Extract the [X, Y] coordinate from the center of the cell holding the provided text.  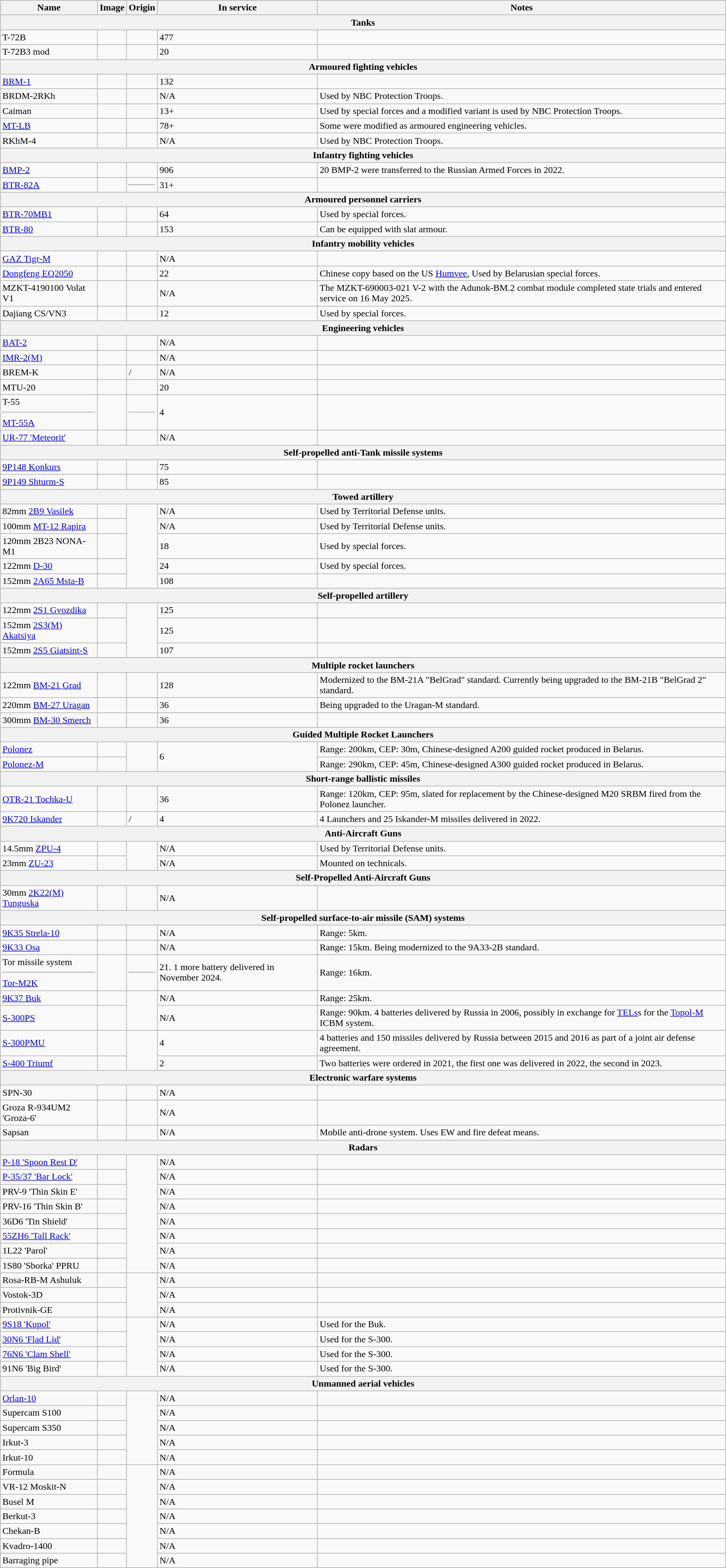
UR-77 'Meteorit' [49, 437]
108 [237, 581]
MT-LB [49, 126]
120mm 2B23 NONA-M1 [49, 546]
Busel M [49, 1502]
Vostok-3D [49, 1295]
22 [237, 273]
Used for the Buk. [522, 1325]
Self-Propelled Anti-Aircraft Guns [363, 878]
T-72B3 mod [49, 52]
Formula [49, 1472]
Range: 90km. 4 batteries delivered by Russia in 2006, possibly in exchange for TELss for the Topol-M ICBM system. [522, 1018]
4 Launchers and 25 Iskander-M missiles delivered in 2022. [522, 819]
PRV-9 'Thin Skin E' [49, 1192]
Guided Multiple Rocket Launchers [363, 735]
BREM-K [49, 372]
18 [237, 546]
23mm ZU-23 [49, 863]
9K33 Osa [49, 947]
Mobile anti-drone system. Uses EW and fire defeat means. [522, 1133]
GAZ Tigr-M [49, 259]
300mm BM-30 Smerch [49, 720]
MZKT-4190100 Volat V1 [49, 293]
Two batteries were ordered in 2021, the first one was delivered in 2022, the second in 2023. [522, 1063]
64 [237, 214]
Origin [142, 8]
Sapsan [49, 1133]
SPN-30 [49, 1093]
Supercam S350 [49, 1428]
Range: 16km. [522, 972]
BTR-82A [49, 185]
BTR-70MB1 [49, 214]
Irkut-10 [49, 1457]
Groza R-934UM2 'Groza-6' [49, 1113]
Multiple rocket launchers [363, 665]
9P149 Shturm-S [49, 482]
Self-propelled anti-Tank missile systems [363, 452]
S-300PS [49, 1018]
Armoured fighting vehicles [363, 67]
Barraging pipe [49, 1561]
T-55MT-55A [49, 412]
Dongfeng EQ2050 [49, 273]
OTR-21 Tochka-U [49, 799]
Some were modified as armoured engineering vehicles. [522, 126]
Polonez-M [49, 764]
IMR-2(M) [49, 357]
Used by special forces and a modified variant is used by NBC Protection Troops. [522, 111]
BRDM-2RKh [49, 96]
Tor missile systemTor-M2K [49, 972]
MTU-20 [49, 387]
55ZH6 'Tall Rack' [49, 1236]
Orlan-10 [49, 1398]
Notes [522, 8]
152mm 2A65 Msta-B [49, 581]
30N6 'Flad Lid' [49, 1339]
122mm D-30 [49, 566]
P-18 'Spoon Rest D' [49, 1162]
9K720 Iskander [49, 819]
906 [237, 170]
T-72B [49, 37]
RKhM-4 [49, 140]
91N6 'Big Bird' [49, 1369]
Berkut-3 [49, 1516]
P-35/37 'Bar Lock' [49, 1177]
Dajiang CS/VN3 [49, 313]
9K37 Buk [49, 998]
Range: 5km. [522, 933]
The MZKT-690003-021 V-2 with the Adunok-BM.2 combat module completed state trials and entered service on 16 May 2025. [522, 293]
Infantry mobility vehicles [363, 244]
Chekan-B [49, 1531]
122mm BM-21 Grad [49, 685]
Infantry fighting vehicles [363, 155]
Modernized to the BM-21A "BelGrad" standard. Currently being upgraded to the BM-21B "BelGrad 2" standard. [522, 685]
78+ [237, 126]
Protivnik-GE [49, 1310]
Anti-Aircraft Guns [363, 834]
128 [237, 685]
132 [237, 81]
S-400 Triumf [49, 1063]
20 BMP-2 were transferred to the Russian Armed Forces in 2022. [522, 170]
Range: 15km. Being modernized to the 9A33-2B standard. [522, 947]
Range: 25km. [522, 998]
9P148 Konkurs [49, 467]
Mounted on technicals. [522, 863]
76N6 'Clam Shell' [49, 1354]
Supercam S100 [49, 1413]
Caiman [49, 111]
2 [237, 1063]
Chinese copy based on the US Humvee, Used by Belarusian special forces. [522, 273]
Radars [363, 1147]
85 [237, 482]
Unmanned aerial vehicles [363, 1383]
PRV-16 'Thin Skin B' [49, 1206]
Tanks [363, 22]
Armoured personnel carriers [363, 200]
Kvadro-1400 [49, 1546]
Range: 200km, CEP: 30m, Chinese-designed A200 guided rocket produced in Belarus. [522, 749]
152mm 2S3(M) Akatsiya [49, 630]
1L22 'Parol' [49, 1250]
Being upgraded to the Uragan-M standard. [522, 705]
152mm 2S5 Giatsint-S [49, 650]
In service [237, 8]
9K35 Strela-10 [49, 933]
220mm BM-27 Uragan [49, 705]
31+ [237, 185]
24 [237, 566]
30mm 2K22(M) Tunguska [49, 898]
75 [237, 467]
Self-propelled surface-to-air missile (SAM) systems [363, 918]
Polonez [49, 749]
BTR-80 [49, 229]
107 [237, 650]
477 [237, 37]
Range: 290km, CEP: 45m, Chinese-designed A300 guided rocket produced in Belarus. [522, 764]
VR-12 Moskit-N [49, 1487]
153 [237, 229]
Irkut-3 [49, 1442]
36D6 'Tin Shield' [49, 1221]
82mm 2B9 Vasilek [49, 511]
21. 1 more battery delivered in November 2024. [237, 972]
Towed artillery [363, 497]
122mm 2S1 Gvozdika [49, 610]
S-300PMU [49, 1043]
Image [112, 8]
100mm MT-12 Rapira [49, 526]
12 [237, 313]
9S18 'Kupol' [49, 1325]
Engineering vehicles [363, 328]
Rosa-RB-M Ashuluk [49, 1280]
1S80 'Sborka' PPRU [49, 1265]
BAT-2 [49, 343]
Name [49, 8]
13+ [237, 111]
6 [237, 757]
Short-range ballistic missiles [363, 779]
14.5mm ZPU-4 [49, 848]
BRM-1 [49, 81]
Self-propelled artillery [363, 596]
BMP-2 [49, 170]
Can be equipped with slat armour. [522, 229]
4 batteries and 150 missiles delivered by Russia between 2015 and 2016 as part of a joint air defense agreement. [522, 1043]
Electronic warfare systems [363, 1078]
Range: 120km, CEP: 95m, slated for replacement by the Chinese-designed M20 SRBM fired from the Polonez launcher. [522, 799]
